Pinpoint the cell where the given text exists, returning its (x, y) midpoint coordinate. 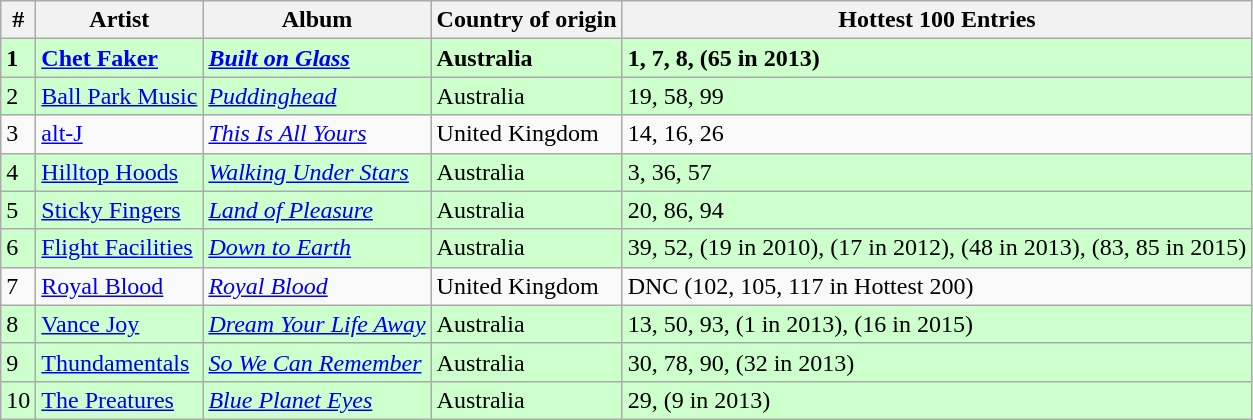
alt-J (120, 134)
Ball Park Music (120, 96)
Flight Facilities (120, 248)
3 (18, 134)
Built on Glass (317, 58)
Puddinghead (317, 96)
Land of Pleasure (317, 210)
Blue Planet Eyes (317, 400)
39, 52, (19 in 2010), (17 in 2012), (48 in 2013), (83, 85 in 2015) (937, 248)
9 (18, 362)
DNC (102, 105, 117 in Hottest 200) (937, 286)
Hottest 100 Entries (937, 20)
13, 50, 93, (1 in 2013), (16 in 2015) (937, 324)
30, 78, 90, (32 in 2013) (937, 362)
19, 58, 99 (937, 96)
Album (317, 20)
2 (18, 96)
1, 7, 8, (65 in 2013) (937, 58)
Walking Under Stars (317, 172)
14, 16, 26 (937, 134)
20, 86, 94 (937, 210)
Artist (120, 20)
10 (18, 400)
Sticky Fingers (120, 210)
The Preatures (120, 400)
So We Can Remember (317, 362)
Dream Your Life Away (317, 324)
Thundamentals (120, 362)
Chet Faker (120, 58)
Country of origin (526, 20)
4 (18, 172)
Down to Earth (317, 248)
8 (18, 324)
Vance Joy (120, 324)
1 (18, 58)
Hilltop Hoods (120, 172)
This Is All Yours (317, 134)
6 (18, 248)
7 (18, 286)
# (18, 20)
29, (9 in 2013) (937, 400)
5 (18, 210)
3, 36, 57 (937, 172)
